Locate the cell with the specified text and output its (x, y) center coordinate. 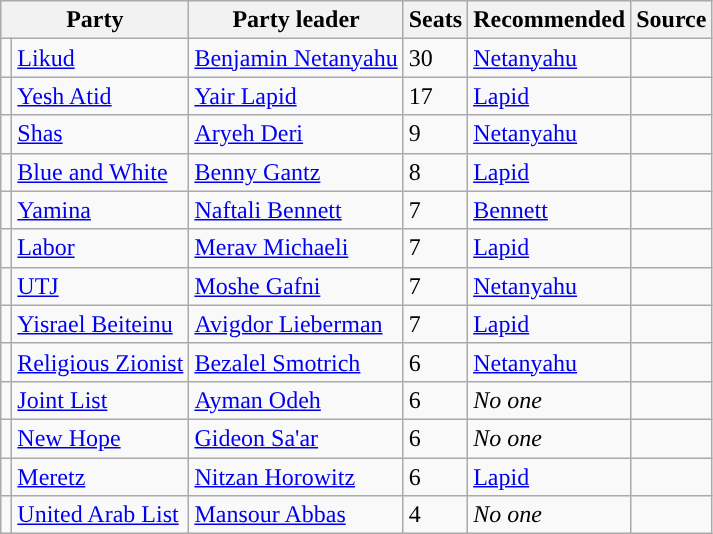
Mansour Abbas (296, 515)
Nitzan Horowitz (296, 477)
30 (435, 58)
Labor (100, 248)
4 (435, 515)
Yair Lapid (296, 96)
UTJ (100, 286)
Joint List (100, 400)
Naftali Bennett (296, 210)
Ayman Odeh (296, 400)
Source (672, 20)
17 (435, 96)
Meretz (100, 477)
Avigdor Lieberman (296, 324)
Yisrael Beiteinu (100, 324)
Gideon Sa'ar (296, 438)
Likud (100, 58)
Yamina (100, 210)
Recommended (550, 20)
Seats (435, 20)
Bennett (550, 210)
Religious Zionist (100, 362)
Merav Michaeli (296, 248)
Bezalel Smotrich (296, 362)
Blue and White (100, 172)
Party leader (296, 20)
New Hope (100, 438)
8 (435, 172)
Shas (100, 134)
9 (435, 134)
Aryeh Deri (296, 134)
Benjamin Netanyahu (296, 58)
Yesh Atid (100, 96)
Benny Gantz (296, 172)
United Arab List (100, 515)
Party (95, 20)
Moshe Gafni (296, 286)
